From the cell containing the given text, extract its center point as (x, y) coordinate. 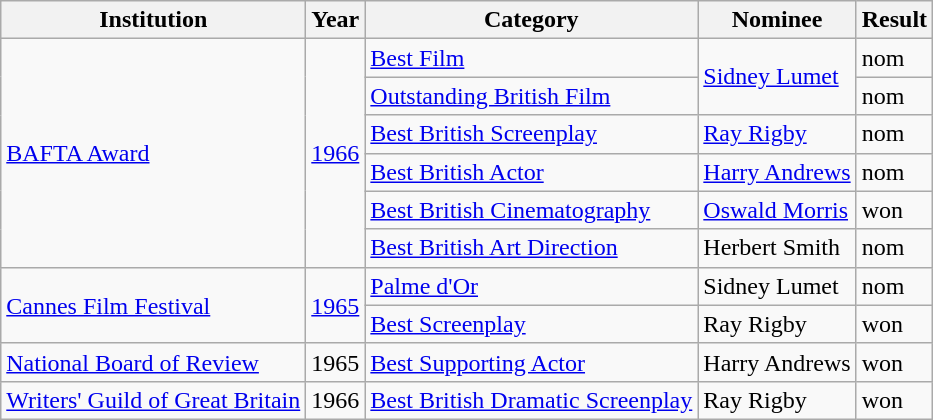
Best Film (532, 58)
Category (532, 20)
Institution (154, 20)
Cannes Film Festival (154, 305)
Outstanding British Film (532, 96)
Best Screenplay (532, 324)
BAFTA Award (154, 153)
Best British Art Direction (532, 248)
Year (336, 20)
Best British Dramatic Screenplay (532, 400)
Best Supporting Actor (532, 362)
Result (894, 20)
Herbert Smith (777, 248)
National Board of Review (154, 362)
Best British Actor (532, 172)
Best British Cinematography (532, 210)
Palme d'Or (532, 286)
Writers' Guild of Great Britain (154, 400)
Best British Screenplay (532, 134)
Oswald Morris (777, 210)
Nominee (777, 20)
